Determine the (x, y) coordinate at the center of the cell enclosing the given text.  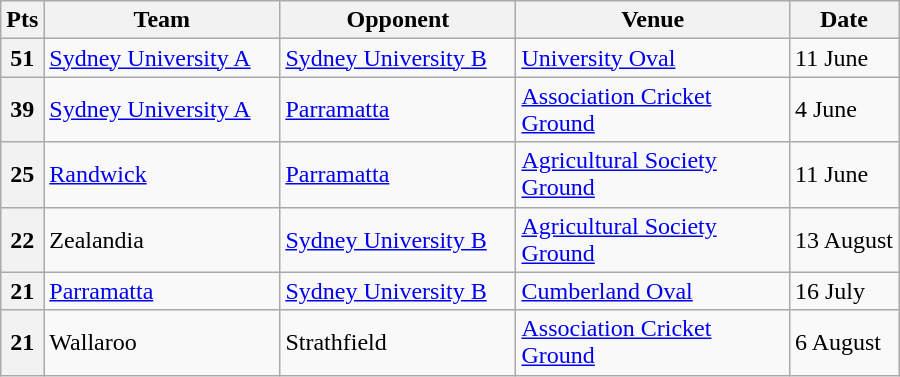
Randwick (162, 174)
22 (22, 240)
Team (162, 20)
51 (22, 58)
Strathfield (398, 342)
Cumberland Oval (653, 291)
Wallaroo (162, 342)
25 (22, 174)
4 June (844, 110)
39 (22, 110)
Venue (653, 20)
University Oval (653, 58)
Date (844, 20)
13 August (844, 240)
Zealandia (162, 240)
Opponent (398, 20)
Pts (22, 20)
16 July (844, 291)
6 August (844, 342)
